Detect which cell encompasses the target text, then output its [x, y] center coordinate. 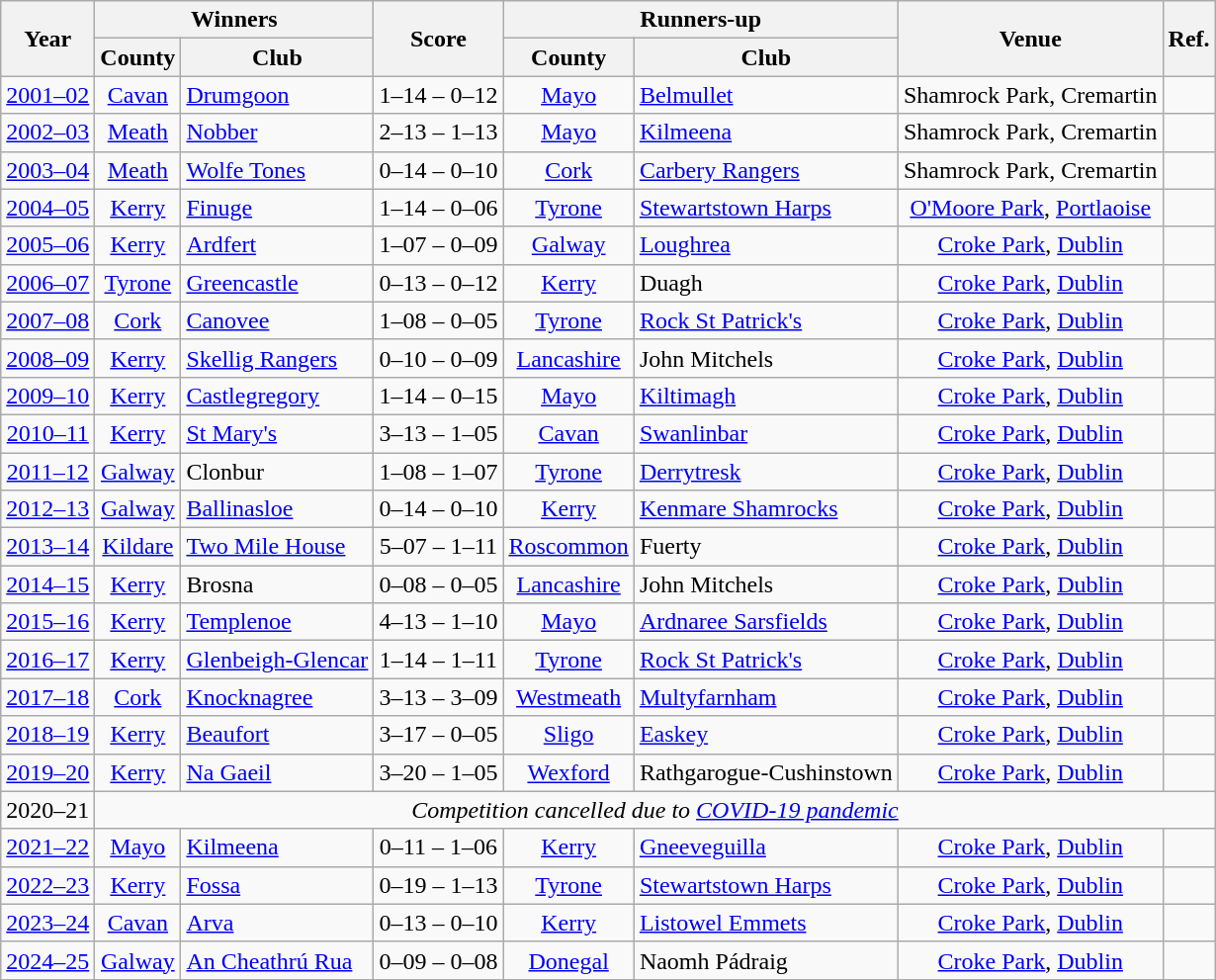
2005–06 [47, 245]
2023–24 [47, 923]
Wexford [568, 772]
Naomh Pádraig [765, 960]
2017–18 [47, 697]
2009–10 [47, 396]
2004–05 [47, 208]
Ardnaree Sarsfields [765, 622]
2016–17 [47, 660]
Kenmare Shamrocks [765, 509]
Brosna [277, 584]
2011–12 [47, 472]
3–20 – 1–05 [439, 772]
2014–15 [47, 584]
0–13 – 0–12 [439, 283]
2–13 – 1–13 [439, 133]
Easkey [765, 735]
Clonbur [277, 472]
Canovee [277, 320]
Nobber [277, 133]
1–08 – 1–07 [439, 472]
0–09 – 0–08 [439, 960]
2013–14 [47, 547]
1–07 – 0–09 [439, 245]
Arva [277, 923]
Knocknagree [277, 697]
Westmeath [568, 697]
2001–02 [47, 95]
Winners [234, 20]
O'Moore Park, Portlaoise [1030, 208]
Swanlinbar [765, 433]
Runners-up [700, 20]
1–14 – 0–15 [439, 396]
2008–09 [47, 358]
2007–08 [47, 320]
Na Gaeil [277, 772]
Ref. [1188, 39]
2018–19 [47, 735]
Finuge [277, 208]
2024–25 [47, 960]
2015–16 [47, 622]
Templenoe [277, 622]
0–08 – 0–05 [439, 584]
1–14 – 1–11 [439, 660]
2002–03 [47, 133]
2021–22 [47, 847]
4–13 – 1–10 [439, 622]
Rathgarogue-Cushinstown [765, 772]
0–11 – 1–06 [439, 847]
Fuerty [765, 547]
Kildare [138, 547]
2006–07 [47, 283]
St Mary's [277, 433]
Carbery Rangers [765, 170]
2020–21 [47, 810]
0–13 – 0–10 [439, 923]
2010–11 [47, 433]
1–08 – 0–05 [439, 320]
0–10 – 0–09 [439, 358]
Kiltimagh [765, 396]
Listowel Emmets [765, 923]
Wolfe Tones [277, 170]
Glenbeigh-Glencar [277, 660]
2022–23 [47, 885]
3–17 – 0–05 [439, 735]
Ballinasloe [277, 509]
2012–13 [47, 509]
Skellig Rangers [277, 358]
Greencastle [277, 283]
Castlegregory [277, 396]
An Cheathrú Rua [277, 960]
3–13 – 1–05 [439, 433]
1–14 – 0–06 [439, 208]
Sligo [568, 735]
Multyfarnham [765, 697]
2003–04 [47, 170]
Duagh [765, 283]
Belmullet [765, 95]
3–13 – 3–09 [439, 697]
Loughrea [765, 245]
0–19 – 1–13 [439, 885]
Fossa [277, 885]
Two Mile House [277, 547]
Derrytresk [765, 472]
Roscommon [568, 547]
Score [439, 39]
Competition cancelled due to COVID-19 pandemic [654, 810]
Beaufort [277, 735]
Donegal [568, 960]
Venue [1030, 39]
Ardfert [277, 245]
2019–20 [47, 772]
Drumgoon [277, 95]
5–07 – 1–11 [439, 547]
1–14 – 0–12 [439, 95]
Gneeveguilla [765, 847]
Year [47, 39]
